Provide the [x, y] coordinate of the cell's center where the given text is located.  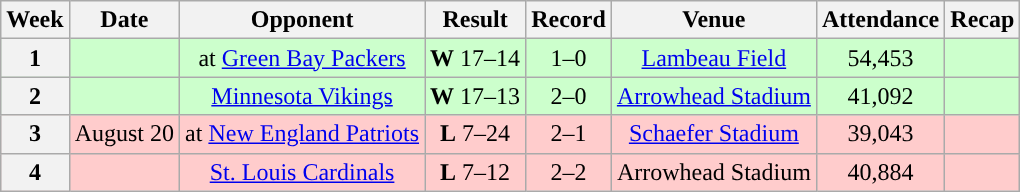
at New England Patriots [302, 134]
39,043 [880, 134]
2–1 [569, 134]
Recap [982, 20]
2–0 [569, 96]
Record [569, 20]
August 20 [124, 134]
Result [476, 20]
2 [35, 96]
1–0 [569, 58]
W 17–13 [476, 96]
at Green Bay Packers [302, 58]
St. Louis Cardinals [302, 172]
Venue [714, 20]
1 [35, 58]
L 7–24 [476, 134]
Schaefer Stadium [714, 134]
3 [35, 134]
Lambeau Field [714, 58]
W 17–14 [476, 58]
Attendance [880, 20]
Opponent [302, 20]
54,453 [880, 58]
40,884 [880, 172]
L 7–12 [476, 172]
Date [124, 20]
Minnesota Vikings [302, 96]
4 [35, 172]
Week [35, 20]
41,092 [880, 96]
2–2 [569, 172]
